Locate the cell with the specified text and output its (X, Y) center coordinate. 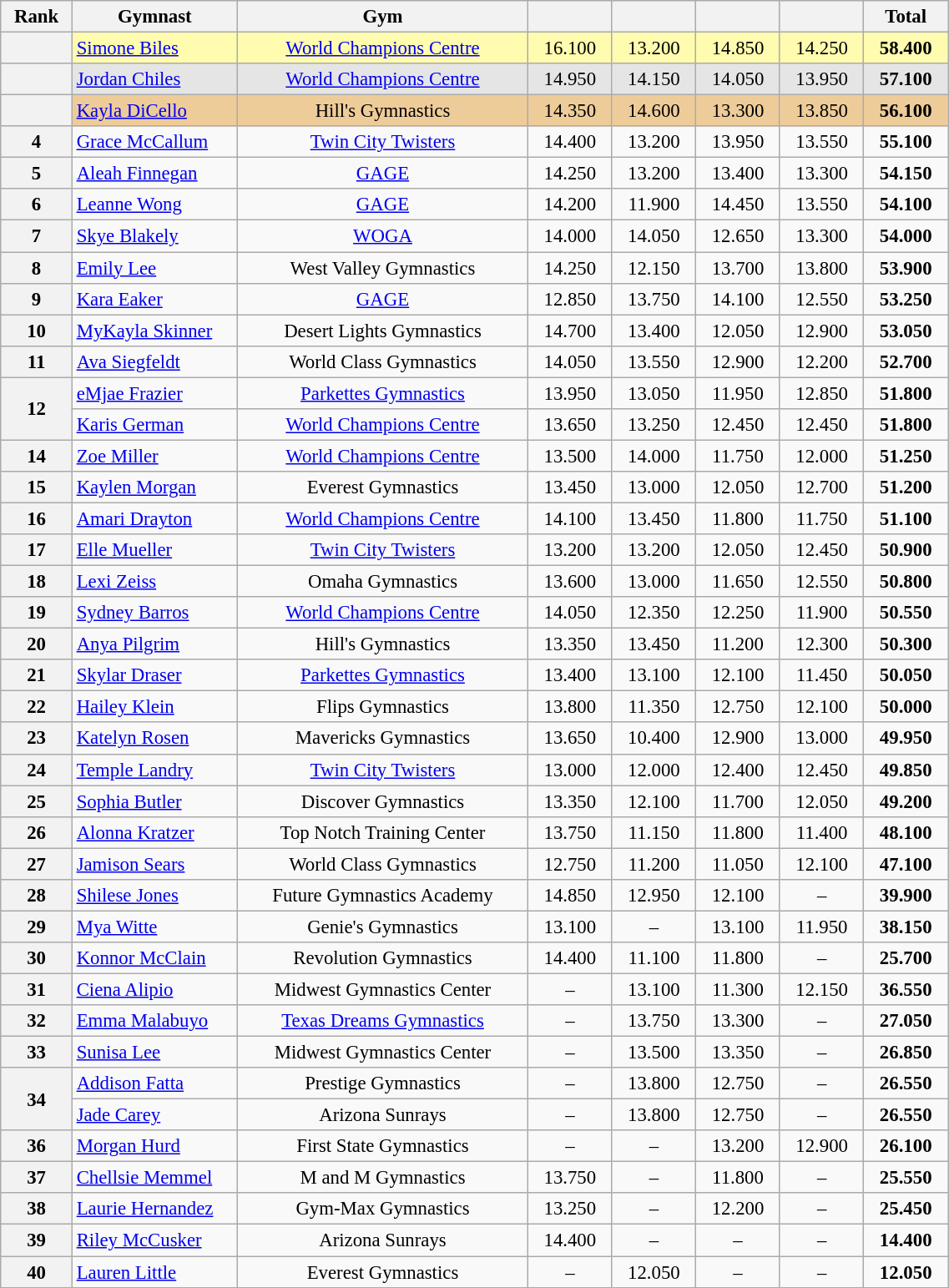
Konnor McClain (154, 958)
20 (37, 644)
Skylar Draser (154, 675)
18 (37, 582)
24 (37, 770)
Grace McCallum (154, 142)
Kayla DiCello (154, 111)
Morgan Hurd (154, 1146)
11.700 (738, 801)
38 (37, 1210)
Alonna Kratzer (154, 832)
14.600 (654, 111)
Omaha Gymnastics (382, 582)
Kaylen Morgan (154, 487)
Revolution Gymnastics (382, 958)
54.150 (906, 174)
27 (37, 864)
14.950 (571, 79)
39.900 (906, 896)
51.100 (906, 518)
Chellsie Memmel (154, 1178)
First State Gymnastics (382, 1146)
Gym-Max Gymnastics (382, 1210)
Future Gymnastics Academy (382, 896)
Ava Siegfeldt (154, 361)
Karis German (154, 425)
12.700 (821, 487)
Katelyn Rosen (154, 739)
Jade Carey (154, 1115)
Amari Drayton (154, 518)
Flips Gymnastics (382, 707)
11.300 (738, 989)
40 (37, 1272)
29 (37, 927)
37 (37, 1178)
Texas Dreams Gymnastics (382, 1021)
13.700 (738, 268)
Sophia Butler (154, 801)
14 (37, 456)
Prestige Gymnastics (382, 1083)
Simone Biles (154, 48)
15 (37, 487)
11.450 (821, 675)
47.100 (906, 864)
5 (37, 174)
12.650 (738, 236)
12.400 (738, 770)
26.100 (906, 1146)
25 (37, 801)
8 (37, 268)
Shilese Jones (154, 896)
26 (37, 832)
Emma Malabuyo (154, 1021)
22 (37, 707)
55.100 (906, 142)
53.250 (906, 299)
13.600 (571, 582)
25.700 (906, 958)
Lauren Little (154, 1272)
49.850 (906, 770)
57.100 (906, 79)
50.000 (906, 707)
12 (37, 409)
Sunisa Lee (154, 1053)
Jordan Chiles (154, 79)
36.550 (906, 989)
Kara Eaker (154, 299)
56.100 (906, 111)
Anya Pilgrim (154, 644)
6 (37, 205)
Laurie Hernandez (154, 1210)
19 (37, 613)
Ciena Alipio (154, 989)
12.250 (738, 613)
12.350 (654, 613)
Riley McCusker (154, 1240)
39 (37, 1240)
21 (37, 675)
25.550 (906, 1178)
WOGA (382, 236)
28 (37, 896)
51.200 (906, 487)
23 (37, 739)
30 (37, 958)
11.400 (821, 832)
50.800 (906, 582)
11.100 (654, 958)
M and M Gymnastics (382, 1178)
14.350 (571, 111)
48.100 (906, 832)
11.650 (738, 582)
Skye Blakely (154, 236)
7 (37, 236)
16.100 (571, 48)
Zoe Miller (154, 456)
17 (37, 550)
16 (37, 518)
31 (37, 989)
Sydney Barros (154, 613)
54.000 (906, 236)
49.950 (906, 739)
Total (906, 17)
Genie's Gymnastics (382, 927)
38.150 (906, 927)
Rank (37, 17)
27.050 (906, 1021)
13.850 (821, 111)
32 (37, 1021)
13.050 (654, 393)
51.250 (906, 456)
Gymnast (154, 17)
58.400 (906, 48)
12.950 (654, 896)
Hailey Klein (154, 707)
11.150 (654, 832)
54.100 (906, 205)
52.700 (906, 361)
Emily Lee (154, 268)
53.900 (906, 268)
11.350 (654, 707)
Desert Lights Gymnastics (382, 331)
4 (37, 142)
14.450 (738, 205)
14.150 (654, 79)
11 (37, 361)
Temple Landry (154, 770)
25.450 (906, 1210)
Discover Gymnastics (382, 801)
West Valley Gymnastics (382, 268)
Lexi Zeiss (154, 582)
49.200 (906, 801)
Jamison Sears (154, 864)
11.050 (738, 864)
14.700 (571, 331)
50.900 (906, 550)
50.300 (906, 644)
Aleah Finnegan (154, 174)
10.400 (654, 739)
Elle Mueller (154, 550)
14.200 (571, 205)
53.050 (906, 331)
34 (37, 1099)
12.300 (821, 644)
Leanne Wong (154, 205)
50.050 (906, 675)
Gym (382, 17)
10 (37, 331)
33 (37, 1053)
Mavericks Gymnastics (382, 739)
50.550 (906, 613)
Top Notch Training Center (382, 832)
Mya Witte (154, 927)
Addison Fatta (154, 1083)
MyKayla Skinner (154, 331)
eMjae Frazier (154, 393)
9 (37, 299)
26.850 (906, 1053)
36 (37, 1146)
